From the cell containing the given text, extract its center point as (X, Y) coordinate. 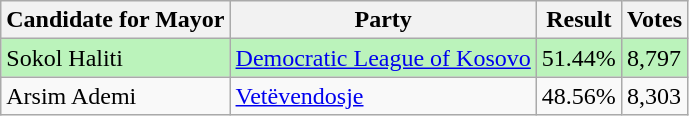
Democratic League of Kosovo (383, 58)
51.44% (578, 58)
Arsim Ademi (116, 96)
Votes (654, 20)
Party (383, 20)
Sokol Haliti (116, 58)
Candidate for Mayor (116, 20)
Result (578, 20)
Vetëvendosje (383, 96)
8,303 (654, 96)
48.56% (578, 96)
8,797 (654, 58)
